Output the [X, Y] coordinate of the center of the cell containing the given text.  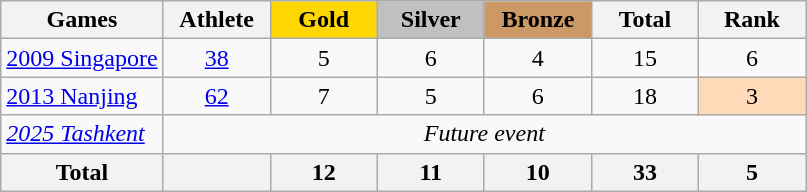
2009 Singapore [82, 58]
Bronze [538, 20]
7 [324, 96]
38 [216, 58]
Future event [484, 134]
10 [538, 172]
Athlete [216, 20]
4 [538, 58]
18 [644, 96]
Games [82, 20]
15 [644, 58]
Rank [752, 20]
3 [752, 96]
Silver [430, 20]
12 [324, 172]
33 [644, 172]
11 [430, 172]
2013 Nanjing [82, 96]
Gold [324, 20]
2025 Tashkent [82, 134]
62 [216, 96]
